Provide the (X, Y) coordinate of the cell's center where the given text is located.  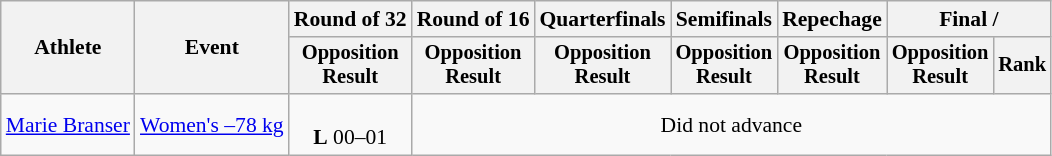
Marie Branser (68, 124)
Did not advance (732, 124)
Final / (969, 19)
Round of 32 (350, 19)
Semifinals (724, 19)
Event (212, 48)
Round of 16 (474, 19)
Women's –78 kg (212, 124)
Repechage (832, 19)
Quarterfinals (603, 19)
Rank (1022, 66)
Athlete (68, 48)
L 00–01 (350, 124)
